Determine the [X, Y] coordinate at the center of the cell enclosing the given text.  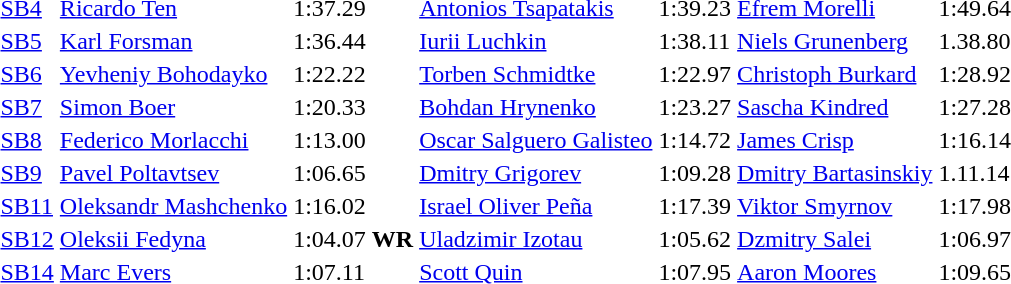
1:22.22 [354, 74]
1:17.39 [695, 206]
Dmitry Bartasinskiy [835, 173]
1:20.33 [354, 107]
Iurii Luchkin [536, 41]
Oleksandr Mashchenko [173, 206]
Niels Grunenberg [835, 41]
1:23.27 [695, 107]
1:05.62 [695, 239]
Uladzimir Izotau [536, 239]
1:04.07 WR [354, 239]
Sascha Kindred [835, 107]
Oscar Salguero Galisteo [536, 140]
Federico Morlacchi [173, 140]
Viktor Smyrnov [835, 206]
Pavel Poltavtsev [173, 173]
1:38.11 [695, 41]
Dzmitry Salei [835, 239]
1:09.28 [695, 173]
Dmitry Grigorev [536, 173]
Yevheniy Bohodayko [173, 74]
Simon Boer [173, 107]
1:22.97 [695, 74]
1:36.44 [354, 41]
Oleksii Fedyna [173, 239]
Christoph Burkard [835, 74]
1:14.72 [695, 140]
Israel Oliver Peña [536, 206]
Bohdan Hrynenko [536, 107]
1:06.65 [354, 173]
1:13.00 [354, 140]
James Crisp [835, 140]
Torben Schmidtke [536, 74]
Karl Forsman [173, 41]
1:16.02 [354, 206]
